Locate the cell with the specified text and output its [x, y] center coordinate. 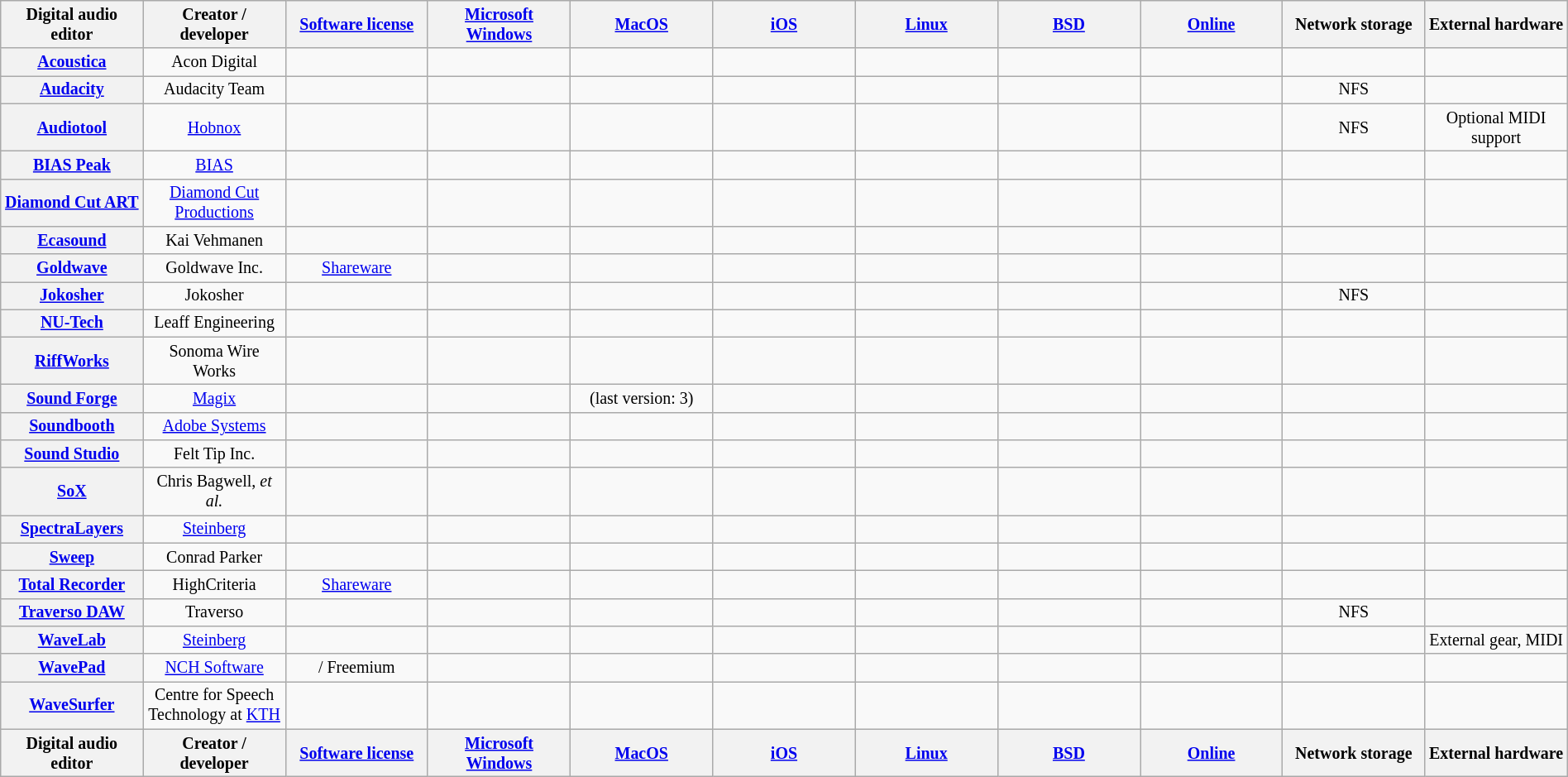
Chris Bagwell, et al. [214, 492]
Sonoma Wire Works [214, 361]
Sweep [72, 558]
Goldwave [72, 268]
BIAS Peak [72, 165]
WavePad [72, 667]
Audacity [72, 89]
RiffWorks [72, 361]
Centre for Speech Technology at KTH [214, 705]
Diamond Cut ART [72, 202]
/ Freemium [356, 667]
Soundbooth [72, 427]
Optional MIDI support [1496, 127]
Sound Studio [72, 453]
NU-Tech [72, 323]
Kai Vehmanen [214, 240]
Goldwave Inc. [214, 268]
WaveLab [72, 640]
Hobnox [214, 127]
Traverso DAW [72, 612]
NCH Software [214, 667]
Audiotool [72, 127]
HighCriteria [214, 584]
SpectraLayers [72, 530]
Acon Digital [214, 63]
WaveSurfer [72, 705]
Leaff Engineering [214, 323]
SoX [72, 492]
Acoustica [72, 63]
Sound Forge [72, 399]
External gear, MIDI [1496, 640]
BIAS [214, 165]
(last version: 3) [642, 399]
Audacity Team [214, 89]
Diamond Cut Productions [214, 202]
Conrad Parker [214, 558]
Magix [214, 399]
Adobe Systems [214, 427]
Traverso [214, 612]
Felt Tip Inc. [214, 453]
Total Recorder [72, 584]
Ecasound [72, 240]
